Output the [x, y] coordinate of the center of the cell containing the given text.  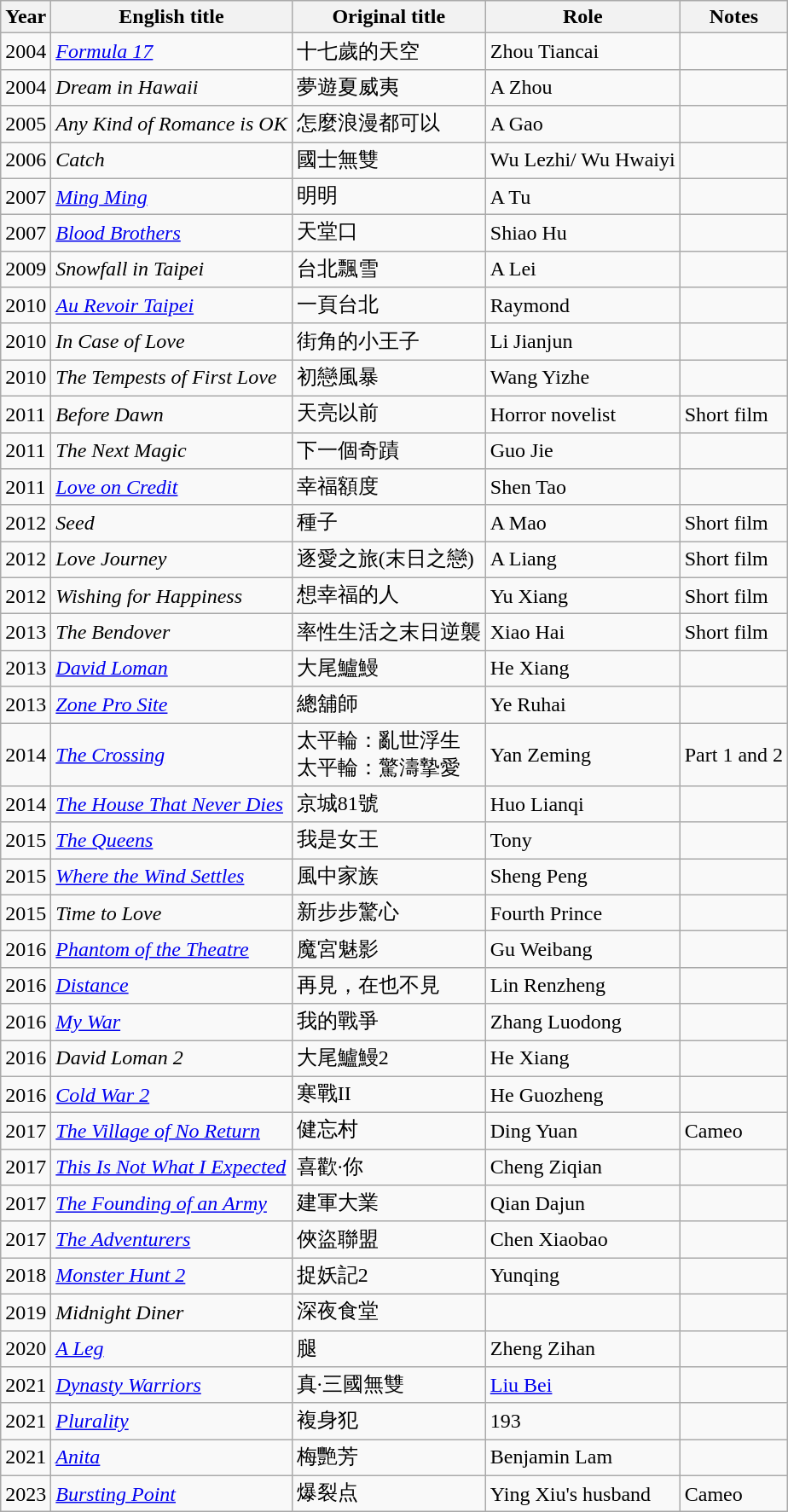
真·三國無雙 [389, 1385]
新步步驚心 [389, 912]
Part 1 and 2 [733, 755]
Formula 17 [171, 51]
The Adventurers [171, 1240]
天堂口 [389, 234]
總舖師 [389, 704]
明明 [389, 196]
Bursting Point [171, 1494]
Zhou Tiancai [582, 51]
David Loman [171, 669]
大尾鱸鰻 [389, 669]
我的戰爭 [389, 1022]
Before Dawn [171, 414]
Tony [582, 841]
Plurality [171, 1421]
Fourth Prince [582, 912]
深夜食堂 [389, 1312]
下一個奇蹟 [389, 450]
Midnight Diner [171, 1312]
台北飄雪 [389, 269]
A Liang [582, 559]
A Gao [582, 125]
Original title [389, 17]
Snowfall in Taipei [171, 269]
Raymond [582, 305]
2006 [26, 160]
Time to Love [171, 912]
Yunqing [582, 1276]
Any Kind of Romance is OK [171, 125]
Cheng Ziqian [582, 1167]
健忘村 [389, 1131]
Phantom of the Theatre [171, 950]
The Bendover [171, 633]
天亮以前 [389, 414]
Horror novelist [582, 414]
Dream in Hawaii [171, 87]
建軍大業 [389, 1204]
The Next Magic [171, 450]
太平輪：亂世浮生太平輪：驚濤摯愛 [389, 755]
2023 [26, 1494]
Qian Dajun [582, 1204]
Zone Pro Site [171, 704]
Cold War 2 [171, 1095]
複身犯 [389, 1421]
A Tu [582, 196]
Love on Credit [171, 488]
193 [582, 1421]
種子 [389, 524]
Seed [171, 524]
幸福額度 [389, 488]
喜歡·你 [389, 1167]
Where the Wind Settles [171, 877]
Yu Xiang [582, 595]
2009 [26, 269]
想幸福的人 [389, 595]
Lin Renzheng [582, 986]
Wishing for Happiness [171, 595]
捉妖記2 [389, 1276]
Distance [171, 986]
初戀風暴 [389, 379]
Love Journey [171, 559]
率性生活之末日逆襲 [389, 633]
Shiao Hu [582, 234]
Benjamin Lam [582, 1458]
The Queens [171, 841]
怎麼浪漫都可以 [389, 125]
Wu Lezhi/ Wu Hwaiyi [582, 160]
Blood Brothers [171, 234]
Sheng Peng [582, 877]
A Zhou [582, 87]
A Leg [171, 1349]
Xiao Hai [582, 633]
In Case of Love [171, 341]
The Village of No Return [171, 1131]
腿 [389, 1349]
Yan Zeming [582, 755]
The Tempests of First Love [171, 379]
京城81號 [389, 805]
Ying Xiu's husband [582, 1494]
俠盜聯盟 [389, 1240]
2005 [26, 125]
梅艷芳 [389, 1458]
Shen Tao [582, 488]
Anita [171, 1458]
Role [582, 17]
2020 [26, 1349]
風中家族 [389, 877]
Wang Yizhe [582, 379]
Monster Hunt 2 [171, 1276]
Liu Bei [582, 1385]
夢遊夏威夷 [389, 87]
A Mao [582, 524]
The Founding of an Army [171, 1204]
國士無雙 [389, 160]
The House That Never Dies [171, 805]
我是女王 [389, 841]
爆裂点 [389, 1494]
再見，在也不見 [389, 986]
Li Jianjun [582, 341]
寒戰II [389, 1095]
2019 [26, 1312]
The Crossing [171, 755]
English title [171, 17]
David Loman 2 [171, 1059]
大尾鱸鰻2 [389, 1059]
Zheng Zihan [582, 1349]
Ming Ming [171, 196]
Year [26, 17]
街角的小王子 [389, 341]
This Is Not What I Expected [171, 1167]
He Guozheng [582, 1095]
Notes [733, 17]
Chen Xiaobao [582, 1240]
My War [171, 1022]
十七歲的天空 [389, 51]
Huo Lianqi [582, 805]
Ye Ruhai [582, 704]
Ding Yuan [582, 1131]
Au Revoir Taipei [171, 305]
Guo Jie [582, 450]
A Lei [582, 269]
魔宮魅影 [389, 950]
逐愛之旅(末日之戀) [389, 559]
2018 [26, 1276]
Zhang Luodong [582, 1022]
一頁台北 [389, 305]
Gu Weibang [582, 950]
Catch [171, 160]
Dynasty Warriors [171, 1385]
